Return [X, Y] of the center of cell containing provided text 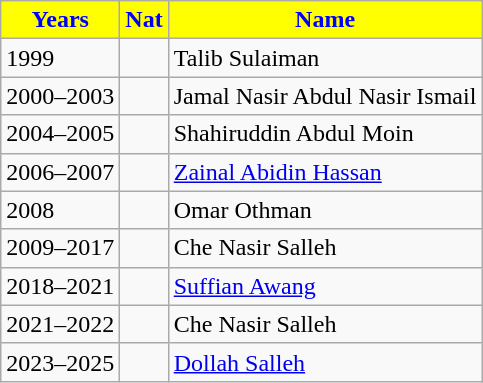
2000–2003 [60, 96]
Suffian Awang [325, 286]
2009–2017 [60, 248]
2023–2025 [60, 362]
2006–2007 [60, 172]
Talib Sulaiman [325, 58]
2018–2021 [60, 286]
Name [325, 20]
2021–2022 [60, 324]
2008 [60, 210]
Shahiruddin Abdul Moin [325, 134]
Nat [144, 20]
Dollah Salleh [325, 362]
1999 [60, 58]
Zainal Abidin Hassan [325, 172]
Omar Othman [325, 210]
Jamal Nasir Abdul Nasir Ismail [325, 96]
2004–2005 [60, 134]
Years [60, 20]
